For the text-containing cell, return its midpoint in (X, Y) coordinate format. 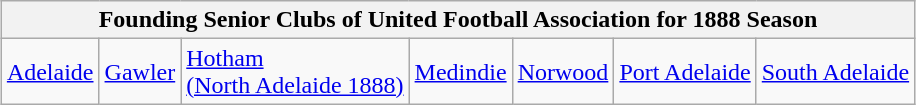
Founding Senior Clubs of United Football Association for 1888 Season (458, 20)
Gawler (140, 72)
Hotham (North Adelaide 1888) (295, 72)
South Adelaide (835, 72)
Norwood (563, 72)
Adelaide (50, 72)
Port Adelaide (685, 72)
Medindie (460, 72)
